Return (x, y) of the center of cell containing provided text 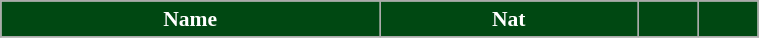
Name (190, 19)
Nat (509, 19)
